Provide the (X, Y) coordinate of the cell's center where the given text is located.  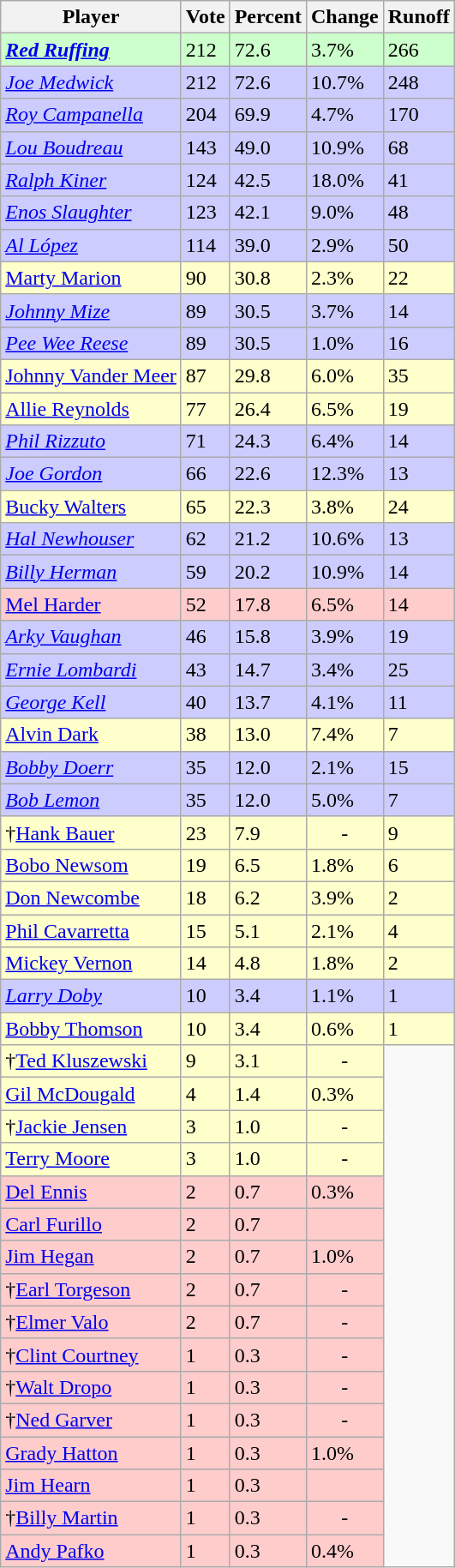
48 (418, 213)
10.7% (344, 82)
22 (418, 278)
42.1 (267, 213)
3.4% (344, 670)
15.8 (267, 637)
71 (206, 442)
14.7 (267, 670)
5.0% (344, 800)
Lou Boudreau (91, 147)
Bobby Thomson (91, 1029)
62 (206, 539)
Johnny Mize (91, 310)
16 (418, 343)
2.3% (344, 278)
†Walt Dropo (91, 1387)
Mickey Vernon (91, 964)
7.4% (344, 735)
5.1 (267, 930)
90 (206, 278)
87 (206, 375)
Pee Wee Reese (91, 343)
123 (206, 213)
7.9 (267, 832)
4.1% (344, 702)
13.0 (267, 735)
Johnny Vander Meer (91, 375)
3.8% (344, 507)
4.7% (344, 115)
248 (418, 82)
20.2 (267, 572)
0.4% (344, 1551)
Don Newcombe (91, 898)
†Ted Kluszewski (91, 1061)
Red Ruffing (91, 50)
170 (418, 115)
Change (344, 17)
266 (418, 50)
124 (206, 180)
Joe Medwick (91, 82)
Runoff (418, 17)
Andy Pafko (91, 1551)
Allie Reynolds (91, 409)
25 (418, 670)
Del Ennis (91, 1192)
Alvin Dark (91, 735)
Mel Harder (91, 604)
30.8 (267, 278)
143 (206, 147)
66 (206, 474)
59 (206, 572)
Joe Gordon (91, 474)
Percent (267, 17)
6.0% (344, 375)
42.5 (267, 180)
Grady Hatton (91, 1453)
114 (206, 245)
Bob Lemon (91, 800)
Billy Herman (91, 572)
3.1 (267, 1061)
1.4 (267, 1094)
18 (206, 898)
Ernie Lombardi (91, 670)
6.5 (267, 865)
Jim Hearn (91, 1486)
50 (418, 245)
Carl Furillo (91, 1224)
39.0 (267, 245)
29.8 (267, 375)
Phil Rizzuto (91, 442)
Vote (206, 17)
69.9 (267, 115)
68 (418, 147)
George Kell (91, 702)
1.1% (344, 996)
Phil Cavarretta (91, 930)
12.3% (344, 474)
Hal Newhouser (91, 539)
40 (206, 702)
65 (206, 507)
17.8 (267, 604)
9.0% (344, 213)
†Jackie Jensen (91, 1126)
41 (418, 180)
6.4% (344, 442)
Player (91, 17)
46 (206, 637)
52 (206, 604)
11 (418, 702)
Terry Moore (91, 1159)
†Ned Garver (91, 1420)
43 (206, 670)
10.6% (344, 539)
6.2 (267, 898)
Roy Campanella (91, 115)
24.3 (267, 442)
77 (206, 409)
6 (418, 865)
24 (418, 507)
49.0 (267, 147)
38 (206, 735)
Al López (91, 245)
†Earl Torgeson (91, 1289)
0.6% (344, 1029)
Bobby Doerr (91, 767)
Larry Doby (91, 996)
†Billy Martin (91, 1518)
Jim Hegan (91, 1257)
204 (206, 115)
†Clint Courtney (91, 1355)
†Elmer Valo (91, 1322)
22.6 (267, 474)
Ralph Kiner (91, 180)
†Hank Bauer (91, 832)
4.8 (267, 964)
Bucky Walters (91, 507)
Bobo Newsom (91, 865)
22.3 (267, 507)
Arky Vaughan (91, 637)
21.2 (267, 539)
Enos Slaughter (91, 213)
13.7 (267, 702)
26.4 (267, 409)
Marty Marion (91, 278)
23 (206, 832)
2.9% (344, 245)
18.0% (344, 180)
Gil McDougald (91, 1094)
